Search for the cell housing the specified text and yield its [X, Y] center coordinate. 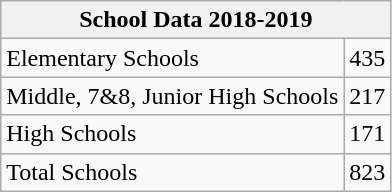
823 [368, 172]
217 [368, 96]
Total Schools [172, 172]
School Data 2018-2019 [196, 20]
Middle, 7&8, Junior High Schools [172, 96]
435 [368, 58]
171 [368, 134]
Elementary Schools [172, 58]
High Schools [172, 134]
